Pinpoint the cell where the given text exists, returning its (x, y) midpoint coordinate. 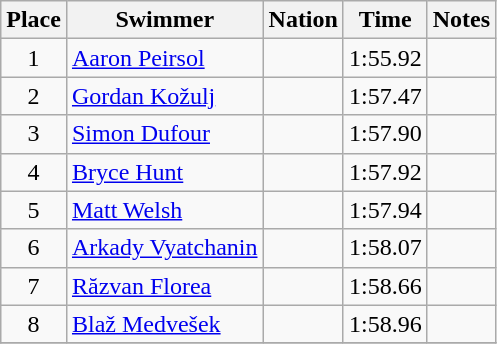
Răzvan Florea (164, 286)
4 (34, 172)
Simon Dufour (164, 134)
3 (34, 134)
7 (34, 286)
1:58.66 (385, 286)
Swimmer (164, 20)
8 (34, 324)
5 (34, 210)
1:55.92 (385, 58)
1:58.96 (385, 324)
Aaron Peirsol (164, 58)
Nation (303, 20)
1:57.94 (385, 210)
2 (34, 96)
1:57.92 (385, 172)
Arkady Vyatchanin (164, 248)
1:58.07 (385, 248)
1:57.90 (385, 134)
Blaž Medvešek (164, 324)
Gordan Kožulj (164, 96)
Bryce Hunt (164, 172)
1:57.47 (385, 96)
6 (34, 248)
1 (34, 58)
Time (385, 20)
Matt Welsh (164, 210)
Notes (461, 20)
Place (34, 20)
